Identify which cell holds the provided text, then report its (X, Y) central coordinate. 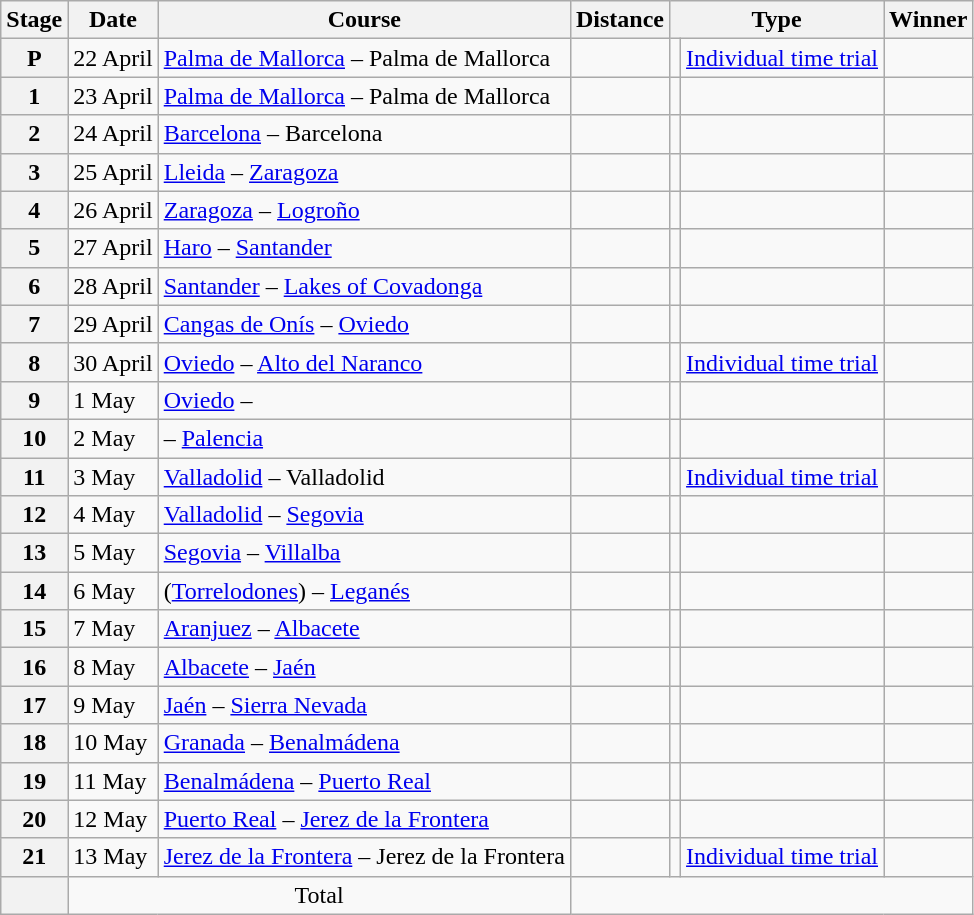
15 (34, 629)
2 May (113, 438)
28 April (113, 286)
Segovia – Villalba (364, 553)
17 (34, 705)
27 April (113, 248)
13 May (113, 857)
Oviedo – (364, 400)
5 May (113, 553)
18 (34, 743)
8 May (113, 667)
P (34, 58)
Valladolid – Segovia (364, 515)
Benalmádena – Puerto Real (364, 781)
Zaragoza – Logroño (364, 210)
Aranjuez – Albacete (364, 629)
Total (320, 895)
23 April (113, 96)
Winner (928, 20)
Stage (34, 20)
29 April (113, 324)
8 (34, 362)
Distance (620, 20)
Valladolid – Valladolid (364, 477)
7 (34, 324)
11 May (113, 781)
Type (776, 20)
24 April (113, 134)
Puerto Real – Jerez de la Frontera (364, 819)
16 (34, 667)
4 (34, 210)
Santander – Lakes of Covadonga (364, 286)
25 April (113, 172)
Granada – Benalmádena (364, 743)
12 (34, 515)
6 (34, 286)
2 (34, 134)
4 May (113, 515)
Course (364, 20)
12 May (113, 819)
5 (34, 248)
21 (34, 857)
Jaén – Sierra Nevada (364, 705)
22 April (113, 58)
19 (34, 781)
9 (34, 400)
9 May (113, 705)
Jerez de la Frontera – Jerez de la Frontera (364, 857)
Albacete – Jaén (364, 667)
3 May (113, 477)
14 (34, 591)
3 (34, 172)
20 (34, 819)
1 May (113, 400)
(Torrelodones) – Leganés (364, 591)
6 May (113, 591)
Oviedo – Alto del Naranco (364, 362)
11 (34, 477)
7 May (113, 629)
Haro – Santander (364, 248)
1 (34, 96)
10 May (113, 743)
30 April (113, 362)
Lleida – Zaragoza (364, 172)
Date (113, 20)
– Palencia (364, 438)
Barcelona – Barcelona (364, 134)
Cangas de Onís – Oviedo (364, 324)
13 (34, 553)
26 April (113, 210)
10 (34, 438)
